Provide the (X, Y) coordinate of the cell's center where the given text is located.  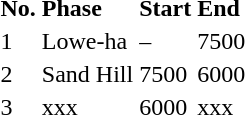
Sand Hill (87, 74)
– (166, 41)
Lowe-ha (87, 41)
7500 (166, 74)
